Find where the given text appears and provide that cell's center as [x, y] coordinate. 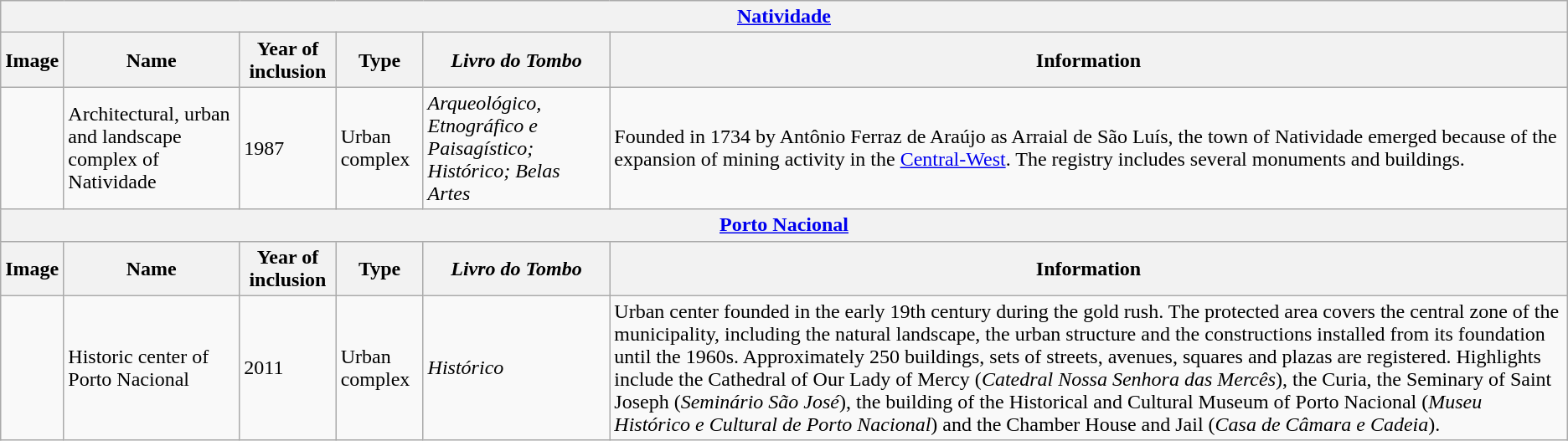
Arqueológico, Etnográfico e Paisagístico; Histórico; Belas Artes [516, 148]
Natividade [784, 17]
2011 [288, 368]
Historic center of Porto Nacional [152, 368]
Architectural, urban and landscape complex of Natividade [152, 148]
Histórico [516, 368]
Porto Nacional [784, 225]
1987 [288, 148]
